Return (x, y) of the center of cell containing provided text 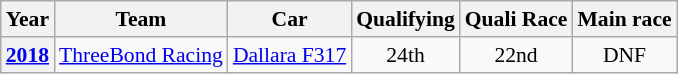
Team (141, 19)
DNF (624, 55)
2018 (28, 55)
Quali Race (516, 19)
Main race (624, 19)
ThreeBond Racing (141, 55)
22nd (516, 55)
Qualifying (405, 19)
Year (28, 19)
Car (290, 19)
Dallara F317 (290, 55)
24th (405, 55)
